From the cell containing the given text, extract its center point as (x, y) coordinate. 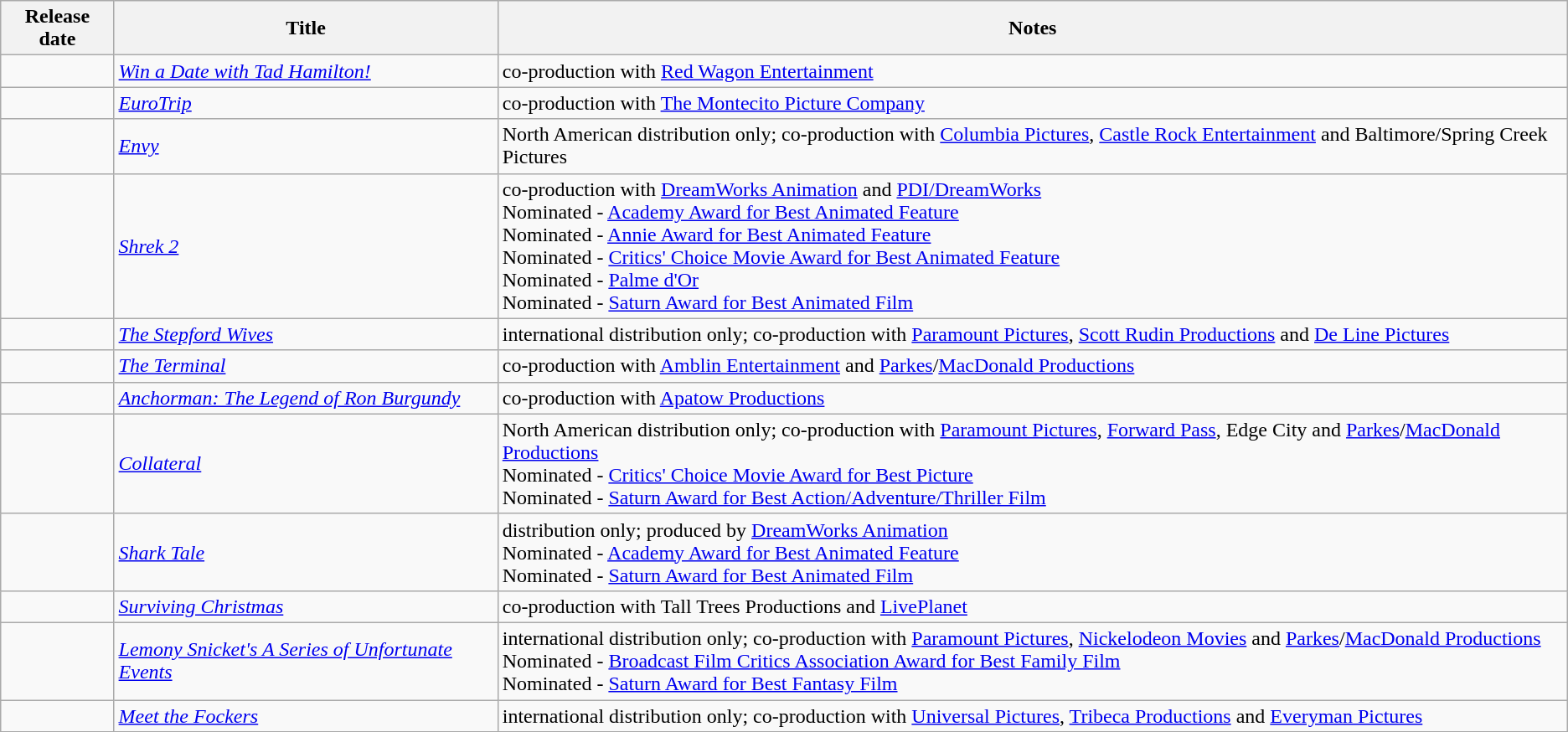
co-production with Apatow Productions (1032, 398)
Lemony Snicket's A Series of Unfortunate Events (306, 661)
Shark Tale (306, 552)
EuroTrip (306, 103)
Collateral (306, 464)
Shrek 2 (306, 246)
distribution only; produced by DreamWorks AnimationNominated - Academy Award for Best Animated FeatureNominated - Saturn Award for Best Animated Film (1032, 552)
international distribution only; co-production with Universal Pictures, Tribeca Productions and Everyman Pictures (1032, 716)
Release date (57, 28)
co-production with Red Wagon Entertainment (1032, 71)
co-production with The Montecito Picture Company (1032, 103)
North American distribution only; co-production with Columbia Pictures, Castle Rock Entertainment and Baltimore/Spring Creek Pictures (1032, 146)
co-production with Amblin Entertainment and Parkes/MacDonald Productions (1032, 366)
The Terminal (306, 366)
Title (306, 28)
international distribution only; co-production with Paramount Pictures, Scott Rudin Productions and De Line Pictures (1032, 334)
The Stepford Wives (306, 334)
Surviving Christmas (306, 606)
Meet the Fockers (306, 716)
Anchorman: The Legend of Ron Burgundy (306, 398)
Envy (306, 146)
co-production with Tall Trees Productions and LivePlanet (1032, 606)
Win a Date with Tad Hamilton! (306, 71)
Notes (1032, 28)
